Search for the cell housing the specified text and yield its [x, y] center coordinate. 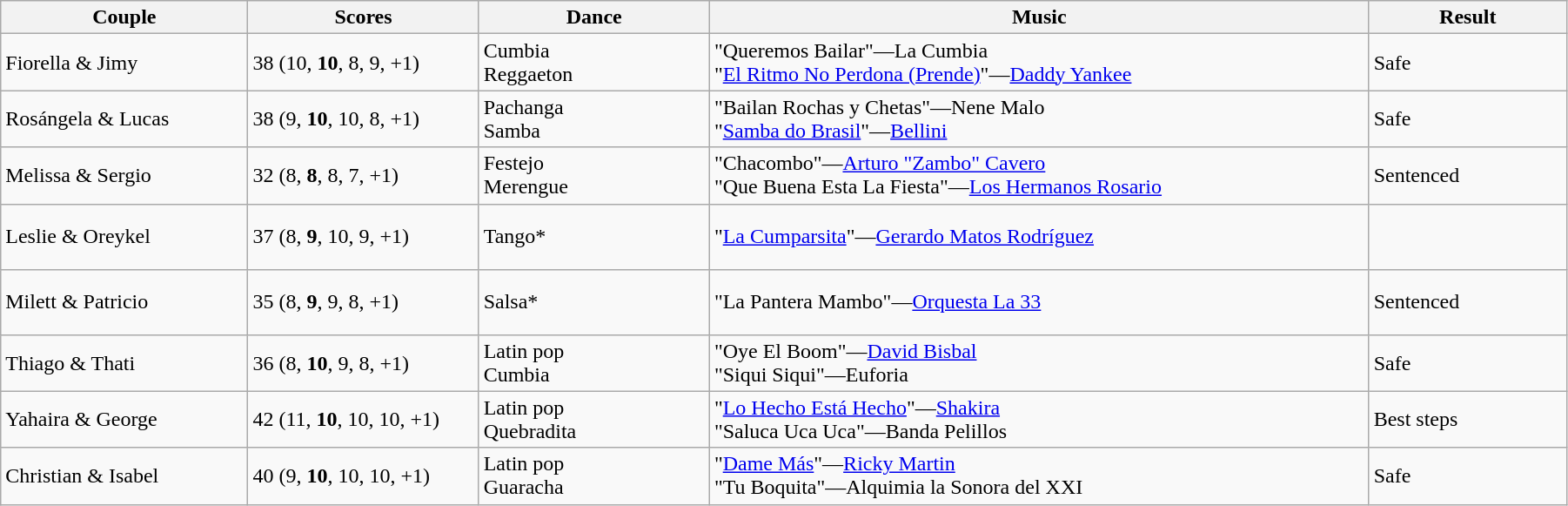
Milett & Patricio [124, 301]
CumbiaReggaeton [593, 63]
Thiago & Thati [124, 362]
Fiorella & Jimy [124, 63]
35 (8, 9, 9, 8, +1) [364, 301]
Christian & Isabel [124, 476]
"Oye El Boom"—David Bisbal "Siqui Siqui"—Euforia [1039, 362]
"Lo Hecho Está Hecho"—Shakira"Saluca Uca Uca"—Banda Pelillos [1039, 420]
Couple [124, 17]
Leslie & Oreykel [124, 237]
Best steps [1467, 420]
Dance [593, 17]
42 (11, 10, 10, 10, +1) [364, 420]
Latin popQuebradita [593, 420]
"Chacombo"—Arturo "Zambo" Cavero"Que Buena Esta La Fiesta"—Los Hermanos Rosario [1039, 176]
PachangaSamba [593, 118]
36 (8, 10, 9, 8, +1) [364, 362]
"Queremos Bailar"—La Cumbia"El Ritmo No Perdona (Prende)"—Daddy Yankee [1039, 63]
FestejoMerengue [593, 176]
Tango* [593, 237]
Music [1039, 17]
"Bailan Rochas y Chetas"—Nene Malo"Samba do Brasil"—Bellini [1039, 118]
Salsa* [593, 301]
Rosángela & Lucas [124, 118]
37 (8, 9, 10, 9, +1) [364, 237]
"Dame Más"—Ricky Martin"Tu Boquita"—Alquimia la Sonora del XXI [1039, 476]
40 (9, 10, 10, 10, +1) [364, 476]
Result [1467, 17]
38 (10, 10, 8, 9, +1) [364, 63]
Scores [364, 17]
Latin popCumbia [593, 362]
Latin popGuaracha [593, 476]
"La Pantera Mambo"—Orquesta La 33 [1039, 301]
"La Cumparsita"—Gerardo Matos Rodríguez [1039, 237]
Yahaira & George [124, 420]
38 (9, 10, 10, 8, +1) [364, 118]
Melissa & Sergio [124, 176]
32 (8, 8, 8, 7, +1) [364, 176]
